Pinpoint the cell where the given text exists, returning its [X, Y] midpoint coordinate. 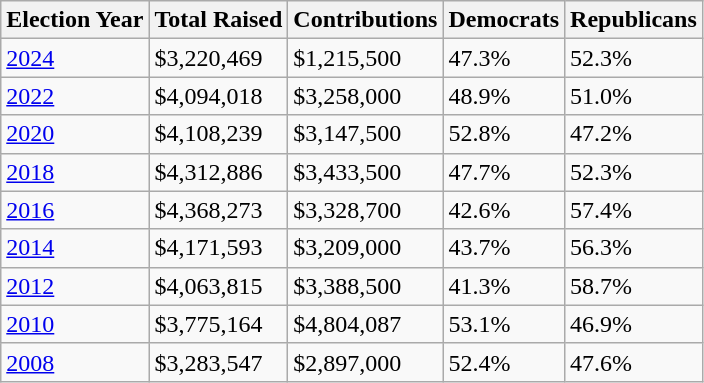
56.3% [634, 248]
$3,433,500 [366, 172]
$4,094,018 [218, 96]
$3,220,469 [218, 58]
2016 [75, 210]
2012 [75, 286]
47.2% [634, 134]
$3,209,000 [366, 248]
$4,312,886 [218, 172]
Republicans [634, 20]
$2,897,000 [366, 362]
52.8% [504, 134]
$4,171,593 [218, 248]
53.1% [504, 324]
Contributions [366, 20]
$4,804,087 [366, 324]
2022 [75, 96]
2024 [75, 58]
$4,108,239 [218, 134]
58.7% [634, 286]
51.0% [634, 96]
$3,147,500 [366, 134]
$4,368,273 [218, 210]
2018 [75, 172]
47.6% [634, 362]
$3,388,500 [366, 286]
41.3% [504, 286]
2010 [75, 324]
Election Year [75, 20]
47.7% [504, 172]
57.4% [634, 210]
43.7% [504, 248]
47.3% [504, 58]
2008 [75, 362]
$3,283,547 [218, 362]
$1,215,500 [366, 58]
Total Raised [218, 20]
Democrats [504, 20]
48.9% [504, 96]
46.9% [634, 324]
2020 [75, 134]
$4,063,815 [218, 286]
$3,328,700 [366, 210]
42.6% [504, 210]
$3,775,164 [218, 324]
$3,258,000 [366, 96]
2014 [75, 248]
52.4% [504, 362]
